Return (x, y) of the center of cell containing provided text 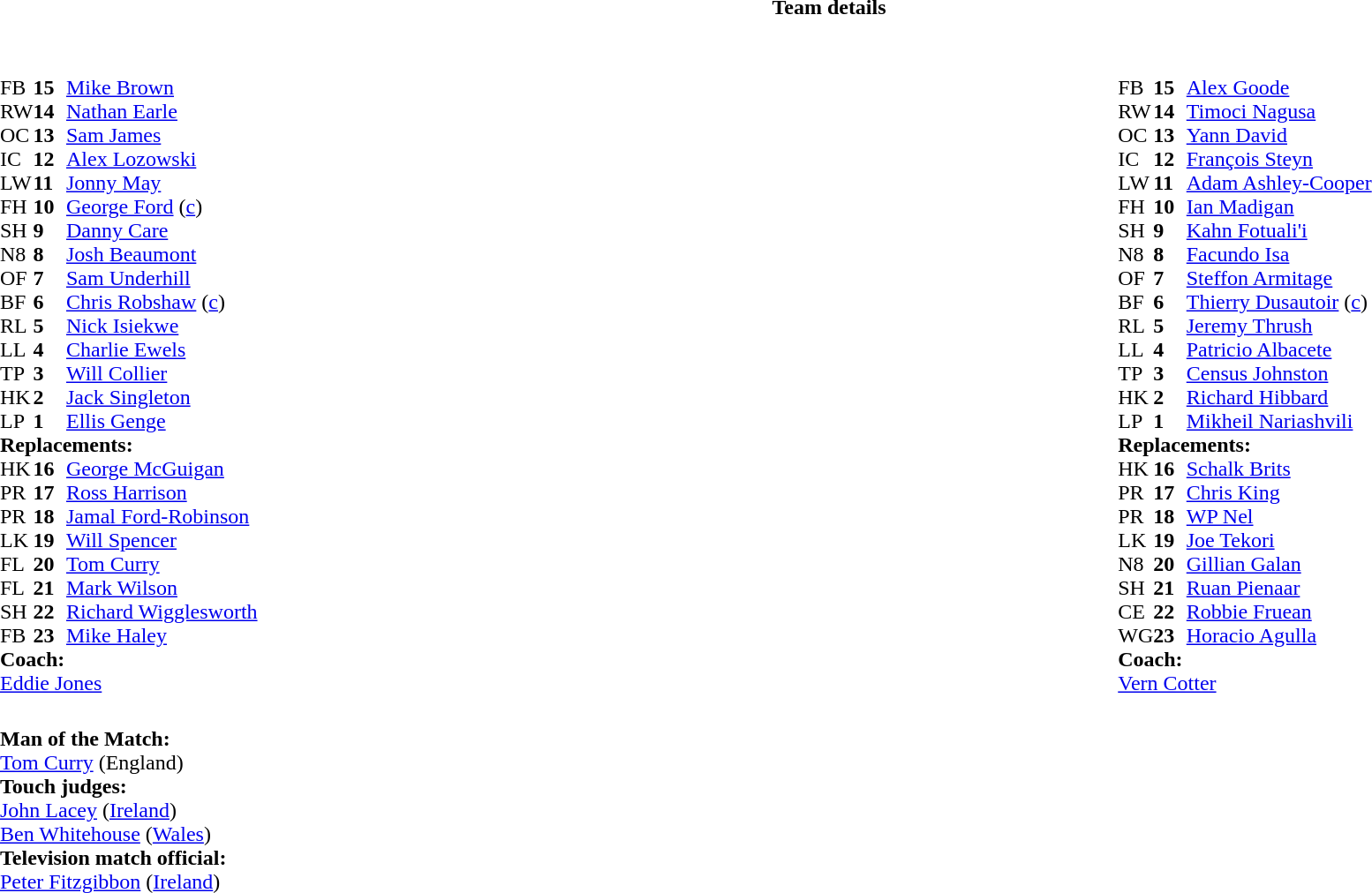
Sam James (162, 136)
Schalk Brits (1279, 469)
Patricio Albacete (1279, 349)
Timoci Nagusa (1279, 111)
Gillian Galan (1279, 565)
Steffon Armitage (1279, 279)
Mikheil Nariashvili (1279, 422)
Thierry Dusautoir (c) (1279, 302)
Ruan Pienaar (1279, 588)
Kahn Fotuali'i (1279, 231)
Alex Goode (1279, 88)
Census Johnston (1279, 374)
Danny Care (162, 231)
Jack Singleton (162, 397)
Eddie Jones (129, 683)
Mike Haley (162, 635)
Horacio Agulla (1279, 635)
Ross Harrison (162, 492)
George McGuigan (162, 469)
Vern Cotter (1245, 683)
Ian Madigan (1279, 206)
Nathan Earle (162, 111)
Yann David (1279, 136)
Will Collier (162, 374)
Sam Underhill (162, 279)
Nick Isiekwe (162, 326)
Robbie Fruean (1279, 612)
George Ford (c) (162, 206)
Tom Curry (162, 565)
Jonny May (162, 184)
Richard Hibbard (1279, 397)
WG (1135, 635)
Mark Wilson (162, 588)
Alex Lozowski (162, 159)
Ellis Genge (162, 422)
Richard Wigglesworth (162, 612)
Will Spencer (162, 540)
Chris King (1279, 492)
Chris Robshaw (c) (162, 302)
Jamal Ford-Robinson (162, 517)
Mike Brown (162, 88)
Charlie Ewels (162, 349)
Facundo Isa (1279, 254)
Joe Tekori (1279, 540)
WP Nel (1279, 517)
Josh Beaumont (162, 254)
François Steyn (1279, 159)
Adam Ashley-Cooper (1279, 184)
CE (1135, 612)
Jeremy Thrush (1279, 326)
